Return (x, y) of the center of cell containing provided text 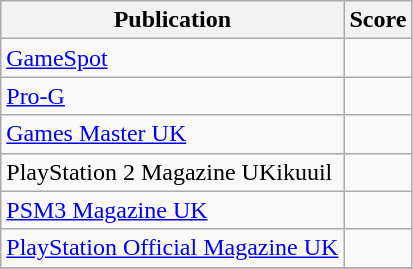
PSM3 Magazine UK (172, 210)
Publication (172, 20)
PlayStation 2 Magazine UKikuuil (172, 172)
GameSpot (172, 58)
Games Master UK (172, 134)
PlayStation Official Magazine UK (172, 248)
Pro-G (172, 96)
Score (378, 20)
